Determine the [x, y] coordinate at the center of the cell enclosing the given text.  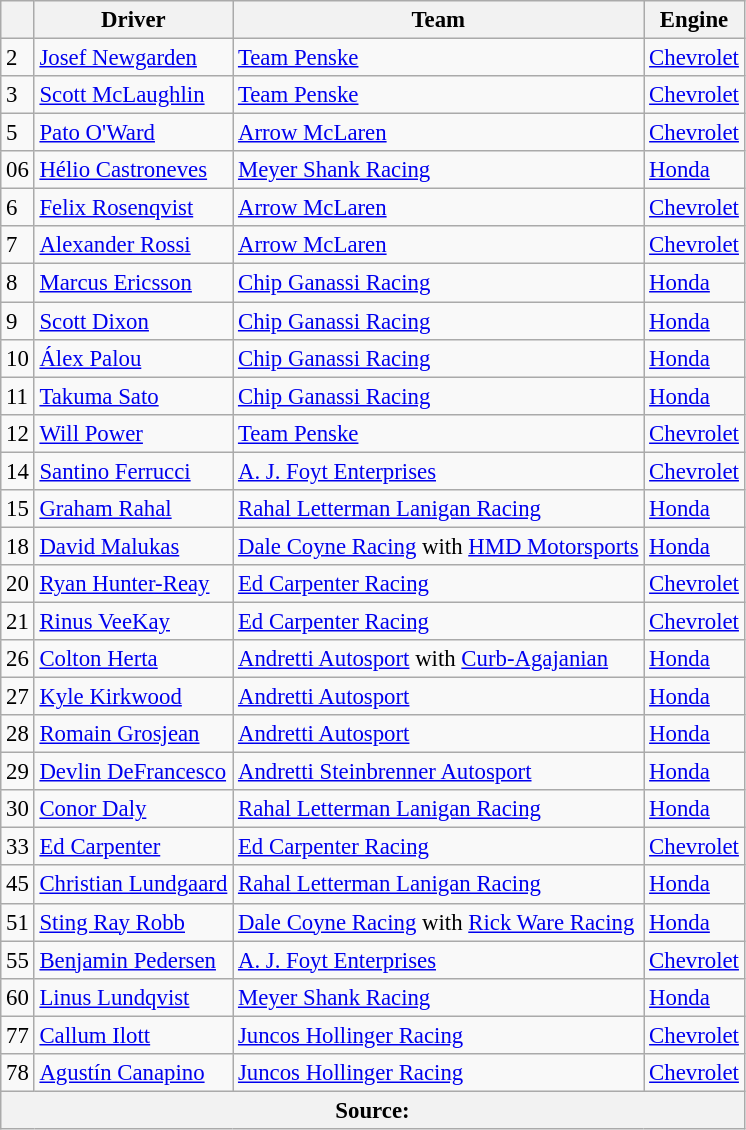
5 [18, 133]
Colton Herta [134, 659]
33 [18, 847]
11 [18, 396]
Sting Ray Robb [134, 922]
Dale Coyne Racing with HMD Motorsports [438, 546]
Álex Palou [134, 358]
06 [18, 170]
Josef Newgarden [134, 58]
Dale Coyne Racing with Rick Ware Racing [438, 922]
Andretti Steinbrenner Autosport [438, 772]
Santino Ferrucci [134, 471]
Graham Rahal [134, 509]
Ed Carpenter [134, 847]
Driver [134, 20]
Romain Grosjean [134, 734]
21 [18, 621]
Pato O'Ward [134, 133]
Benjamin Pedersen [134, 960]
26 [18, 659]
Hélio Castroneves [134, 170]
9 [18, 321]
77 [18, 1035]
Ryan Hunter-Reay [134, 584]
29 [18, 772]
Christian Lundgaard [134, 885]
David Malukas [134, 546]
Marcus Ericsson [134, 283]
55 [18, 960]
78 [18, 1073]
Alexander Rossi [134, 245]
Felix Rosenqvist [134, 208]
8 [18, 283]
Will Power [134, 433]
Takuma Sato [134, 396]
14 [18, 471]
51 [18, 922]
Rinus VeeKay [134, 621]
Team [438, 20]
Linus Lundqvist [134, 997]
10 [18, 358]
18 [18, 546]
7 [18, 245]
Devlin DeFrancesco [134, 772]
Agustín Canapino [134, 1073]
30 [18, 809]
Kyle Kirkwood [134, 697]
Andretti Autosport with Curb-Agajanian [438, 659]
6 [18, 208]
45 [18, 885]
15 [18, 509]
Callum Ilott [134, 1035]
20 [18, 584]
Engine [694, 20]
27 [18, 697]
Scott Dixon [134, 321]
2 [18, 58]
60 [18, 997]
Conor Daly [134, 809]
3 [18, 95]
Source: [372, 1110]
12 [18, 433]
Scott McLaughlin [134, 95]
28 [18, 734]
